From the cell containing the given text, extract its center point as [X, Y] coordinate. 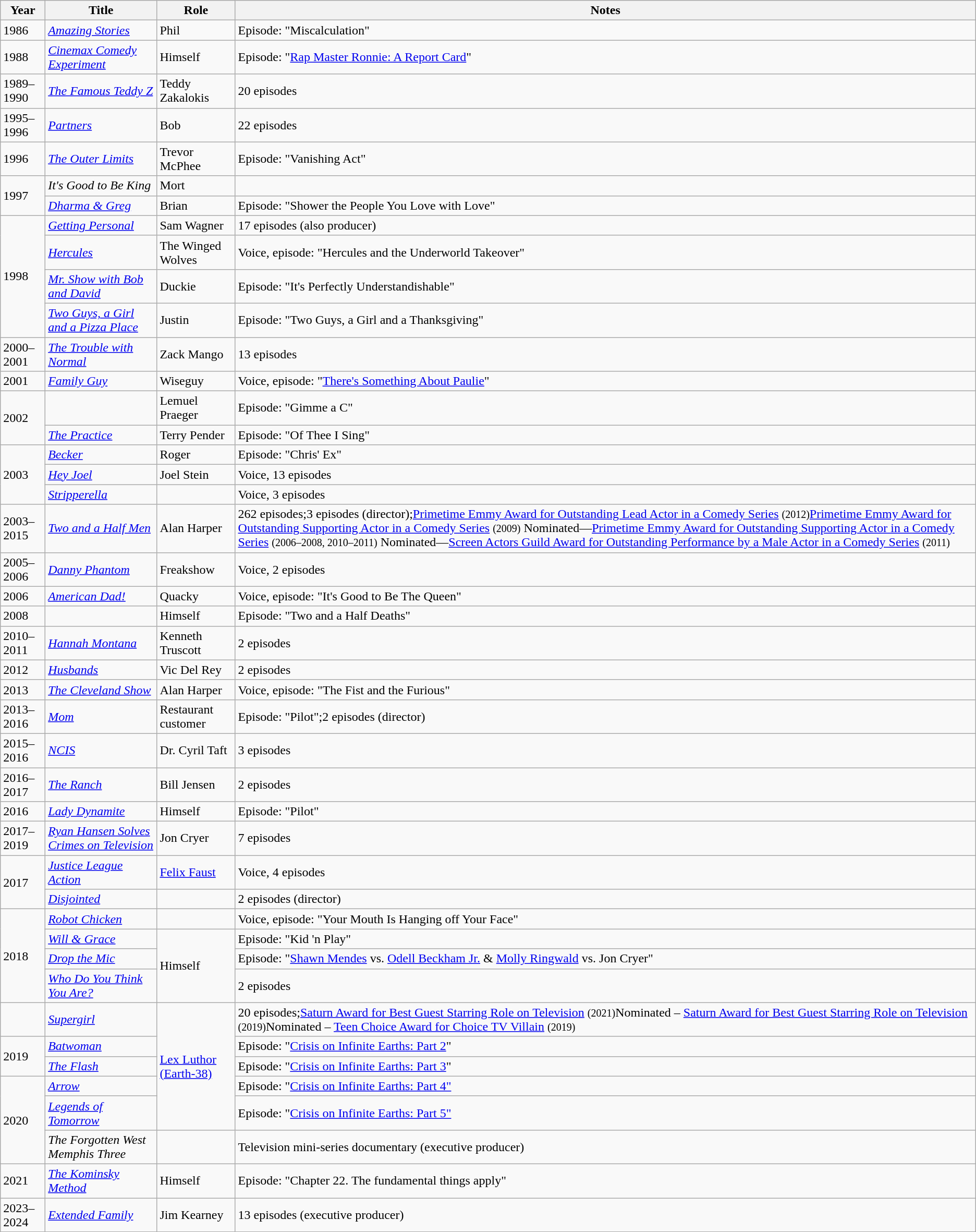
Brian [196, 206]
Danny Phantom [101, 570]
Episode: "Miscalculation" [605, 30]
Episode: "Two Guys, a Girl and a Thanksgiving" [605, 320]
20 episodes [605, 91]
1986 [23, 30]
Mr. Show with Bob and David [101, 286]
The Practice [101, 435]
Episode: "Crisis on Infinite Earths: Part 5" [605, 1113]
Justice League Action [101, 872]
Lex Luthor (Earth-38) [196, 1066]
2001 [23, 381]
Two and a Half Men [101, 528]
Dharma & Greg [101, 206]
Stripperella [101, 494]
2003–2015 [23, 528]
2023–2024 [23, 1214]
Episode: "Kid 'n Play" [605, 939]
2008 [23, 616]
17 episodes (also producer) [605, 225]
Wiseguy [196, 381]
The Flash [101, 1066]
The Trouble with Normal [101, 354]
Episode: "It's Perfectly Understandishable" [605, 286]
Husbands [101, 670]
The Famous Teddy Z [101, 91]
Episode: "Shawn Mendes vs. Odell Beckham Jr. & Molly Ringwald vs. Jon Cryer" [605, 959]
Two Guys, a Girl and a Pizza Place [101, 320]
Mom [101, 717]
Episode: "Chris' Ex" [605, 455]
1989–1990 [23, 91]
13 episodes (executive producer) [605, 1214]
2003 [23, 475]
Becker [101, 455]
The Ranch [101, 784]
Episode: "Pilot" [605, 812]
Voice, episode: "Hercules and the Underworld Takeover" [605, 252]
The Forgotten West Memphis Three [101, 1146]
Trevor McPhee [196, 159]
2017 [23, 883]
Lady Dynamite [101, 812]
Ryan Hansen Solves Crimes on Television [101, 839]
Hannah Montana [101, 643]
NCIS [101, 750]
2018 [23, 956]
Voice, 3 episodes [605, 494]
Arrow [101, 1086]
2013–2016 [23, 717]
Voice, 13 episodes [605, 475]
2000–2001 [23, 354]
Episode: "Of Thee I Sing" [605, 435]
Episode: "Gimme a C" [605, 408]
Kenneth Truscott [196, 643]
Episode: "Crisis on Infinite Earths: Part 3" [605, 1066]
Sam Wagner [196, 225]
Robot Chicken [101, 919]
1995–1996 [23, 125]
The Cleveland Show [101, 690]
1997 [23, 196]
Notes [605, 10]
2 episodes (director) [605, 899]
Jim Kearney [196, 1214]
Role [196, 10]
2015–2016 [23, 750]
2006 [23, 596]
1988 [23, 57]
Joel Stein [196, 475]
Family Guy [101, 381]
Duckie [196, 286]
Terry Pender [196, 435]
Jon Cryer [196, 839]
2010–2011 [23, 643]
Title [101, 10]
Episode: "Pilot";2 episodes (director) [605, 717]
Episode: "Two and a Half Deaths" [605, 616]
Extended Family [101, 1214]
2005–2006 [23, 570]
Episode: "Crisis on Infinite Earths: Part 4" [605, 1086]
It's Good to Be King [101, 186]
1998 [23, 276]
Bill Jensen [196, 784]
Zack Mango [196, 354]
2012 [23, 670]
The Kominsky Method [101, 1181]
Freakshow [196, 570]
Bob [196, 125]
Voice, episode: "The Fist and the Furious" [605, 690]
Mort [196, 186]
Voice, 2 episodes [605, 570]
Lemuel Praeger [196, 408]
Who Do You Think You Are? [101, 986]
Hercules [101, 252]
Partners [101, 125]
Getting Personal [101, 225]
Teddy Zakalokis [196, 91]
2016–2017 [23, 784]
3 episodes [605, 750]
Amazing Stories [101, 30]
2013 [23, 690]
Year [23, 10]
22 episodes [605, 125]
Episode: "Crisis on Infinite Earths: Part 2" [605, 1046]
Hey Joel [101, 475]
The Winged Wolves [196, 252]
Legends of Tomorrow [101, 1113]
Vic Del Rey [196, 670]
Quacky [196, 596]
Batwoman [101, 1046]
Disjointed [101, 899]
2002 [23, 418]
Will & Grace [101, 939]
Phil [196, 30]
Justin [196, 320]
Voice, episode: "It's Good to Be The Queen" [605, 596]
Restaurant customer [196, 717]
Roger [196, 455]
Episode: "Vanishing Act" [605, 159]
Supergirl [101, 1019]
2019 [23, 1056]
American Dad! [101, 596]
13 episodes [605, 354]
Television mini-series documentary (executive producer) [605, 1146]
Voice, episode: "There's Something About Paulie" [605, 381]
2017–2019 [23, 839]
Felix Faust [196, 872]
Voice, episode: "Your Mouth Is Hanging off Your Face" [605, 919]
2020 [23, 1120]
7 episodes [605, 839]
Cinemax Comedy Experiment [101, 57]
Drop the Mic [101, 959]
Voice, 4 episodes [605, 872]
Dr. Cyril Taft [196, 750]
Episode: "Rap Master Ronnie: A Report Card" [605, 57]
2021 [23, 1181]
2016 [23, 812]
Episode: "Chapter 22. The fundamental things apply" [605, 1181]
Episode: "Shower the People You Love with Love" [605, 206]
1996 [23, 159]
The Outer Limits [101, 159]
